Capture the cell that displays the provided text and extract its [x, y] central coordinate. 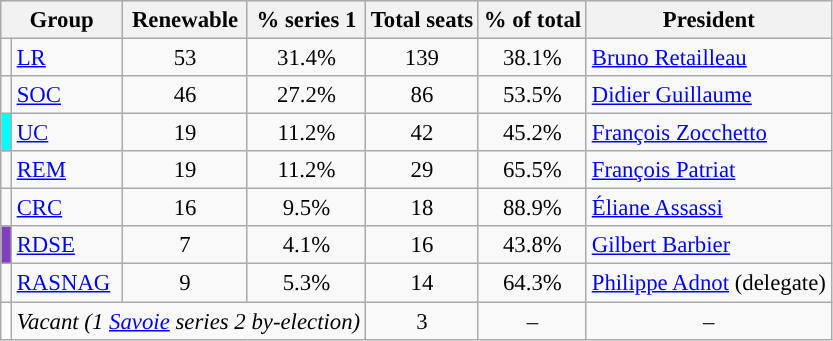
Group [62, 20]
Renewable [186, 20]
SOC [66, 95]
42 [422, 133]
REM [66, 170]
Bruno Retailleau [708, 58]
64.3% [532, 283]
45.2% [532, 133]
38.1% [532, 58]
53 [186, 58]
Total seats [422, 20]
Philippe Adnot (delegate) [708, 283]
27.2% [306, 95]
% series 1 [306, 20]
88.9% [532, 208]
46 [186, 95]
RASNAG [66, 283]
Vacant (1 Savoie series 2 by-election) [188, 321]
3 [422, 321]
14 [422, 283]
31.4% [306, 58]
François Patriat [708, 170]
29 [422, 170]
UC [66, 133]
9.5% [306, 208]
4.1% [306, 245]
7 [186, 245]
Gilbert Barbier [708, 245]
François Zocchetto [708, 133]
% of total [532, 20]
86 [422, 95]
Éliane Assassi [708, 208]
LR [66, 58]
53.5% [532, 95]
139 [422, 58]
President [708, 20]
Didier Guillaume [708, 95]
RDSE [66, 245]
9 [186, 283]
43.8% [532, 245]
65.5% [532, 170]
5.3% [306, 283]
18 [422, 208]
CRC [66, 208]
